Determine the [x, y] coordinate at the center of the cell enclosing the given text.  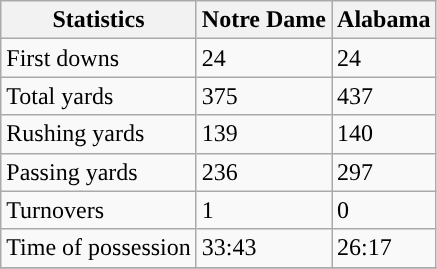
Time of possession [99, 248]
Turnovers [99, 210]
Alabama [384, 20]
Total yards [99, 96]
140 [384, 134]
First downs [99, 58]
Passing yards [99, 172]
Statistics [99, 20]
375 [264, 96]
Rushing yards [99, 134]
26:17 [384, 248]
33:43 [264, 248]
297 [384, 172]
1 [264, 210]
Notre Dame [264, 20]
139 [264, 134]
236 [264, 172]
437 [384, 96]
0 [384, 210]
